Provide the (x, y) coordinate of the cell's center where the given text is located.  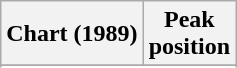
Chart (1989) (72, 34)
Peakposition (189, 34)
